Return the [x, y] coordinate for the center point of the cell that contains the specified text.  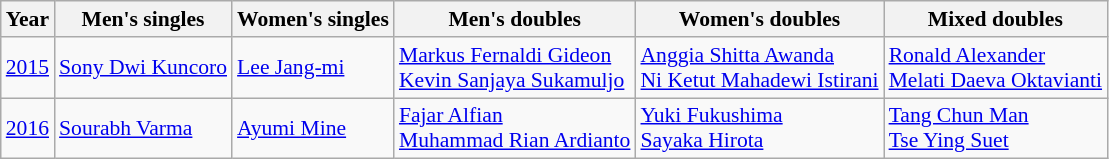
Ronald Alexander Melati Daeva Oktavianti [996, 68]
Yuki Fukushima Sayaka Hirota [759, 128]
2016 [28, 128]
Men's singles [143, 19]
Ayumi Mine [313, 128]
Sourabh Varma [143, 128]
Fajar Alfian Muhammad Rian Ardianto [515, 128]
Men's doubles [515, 19]
Women's singles [313, 19]
Women's doubles [759, 19]
2015 [28, 68]
Lee Jang-mi [313, 68]
Anggia Shitta Awanda Ni Ketut Mahadewi Istirani [759, 68]
Mixed doubles [996, 19]
Markus Fernaldi Gideon Kevin Sanjaya Sukamuljo [515, 68]
Tang Chun Man Tse Ying Suet [996, 128]
Sony Dwi Kuncoro [143, 68]
Year [28, 19]
